Output the (x, y) coordinate of the center of the cell containing the given text.  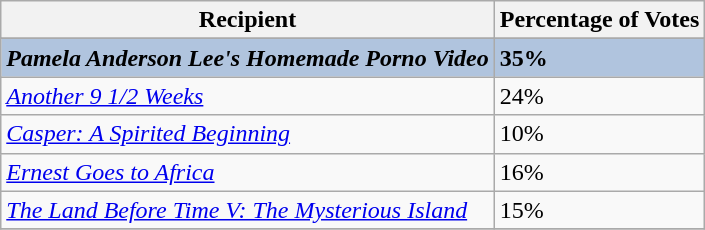
The Land Before Time V: The Mysterious Island (248, 210)
Recipient (248, 20)
Ernest Goes to Africa (248, 172)
Percentage of Votes (600, 20)
24% (600, 96)
Pamela Anderson Lee's Homemade Porno Video (248, 58)
16% (600, 172)
Another 9 1/2 Weeks (248, 96)
35% (600, 58)
Casper: A Spirited Beginning (248, 134)
15% (600, 210)
10% (600, 134)
